From the cell containing the given text, extract its center point as [X, Y] coordinate. 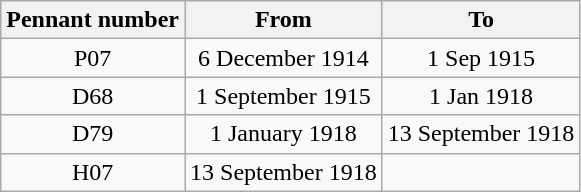
1 Sep 1915 [481, 58]
H07 [93, 172]
1 Jan 1918 [481, 96]
D79 [93, 134]
1 September 1915 [283, 96]
6 December 1914 [283, 58]
From [283, 20]
1 January 1918 [283, 134]
P07 [93, 58]
D68 [93, 96]
Pennant number [93, 20]
To [481, 20]
